Capture the cell that displays the provided text and extract its [x, y] central coordinate. 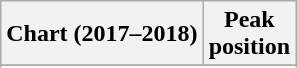
Peakposition [249, 34]
Chart (2017–2018) [102, 34]
